Scan for the cell matching the given text and deliver its [x, y] coordinate at center. 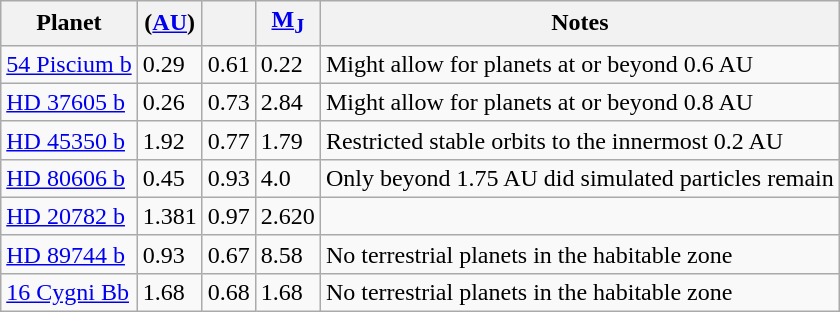
HD 20782 b [69, 216]
1.92 [170, 140]
Notes [580, 23]
2.84 [288, 102]
HD 89744 b [69, 254]
0.77 [228, 140]
2.620 [288, 216]
16 Cygni Bb [69, 292]
Only beyond 1.75 AU did simulated particles remain [580, 178]
Might allow for planets at or beyond 0.8 AU [580, 102]
Might allow for planets at or beyond 0.6 AU [580, 64]
(AU) [170, 23]
0.61 [228, 64]
0.26 [170, 102]
0.67 [228, 254]
0.97 [228, 216]
HD 45350 b [69, 140]
MJ [288, 23]
0.73 [228, 102]
HD 37605 b [69, 102]
Restricted stable orbits to the innermost 0.2 AU [580, 140]
0.68 [228, 292]
54 Piscium b [69, 64]
8.58 [288, 254]
0.29 [170, 64]
1.79 [288, 140]
Planet [69, 23]
4.0 [288, 178]
1.381 [170, 216]
0.45 [170, 178]
0.22 [288, 64]
HD 80606 b [69, 178]
